Detect which cell encompasses the target text, then output its [X, Y] center coordinate. 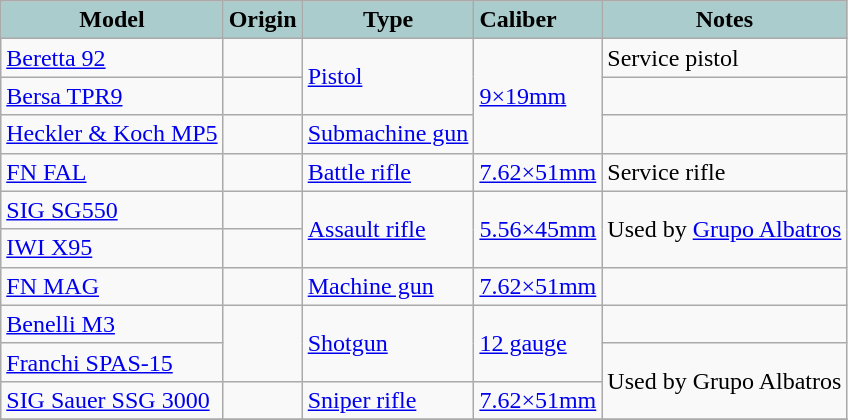
12 gauge [538, 343]
Origin [262, 20]
Machine gun [388, 286]
Caliber [538, 20]
FN MAG [112, 286]
Pistol [388, 77]
Franchi SPAS-15 [112, 362]
Heckler & Koch MP5 [112, 134]
Assault rifle [388, 229]
SIG SG550 [112, 210]
Battle rifle [388, 172]
Bersa TPR9 [112, 96]
Service pistol [724, 58]
IWI X95 [112, 248]
Benelli M3 [112, 324]
Beretta 92 [112, 58]
Type [388, 20]
Shotgun [388, 343]
5.56×45mm [538, 229]
FN FAL [112, 172]
Model [112, 20]
SIG Sauer SSG 3000 [112, 400]
Sniper rifle [388, 400]
Service rifle [724, 172]
9×19mm [538, 96]
Notes [724, 20]
Submachine gun [388, 134]
